Find where the given text appears and provide that cell's center as (X, Y) coordinate. 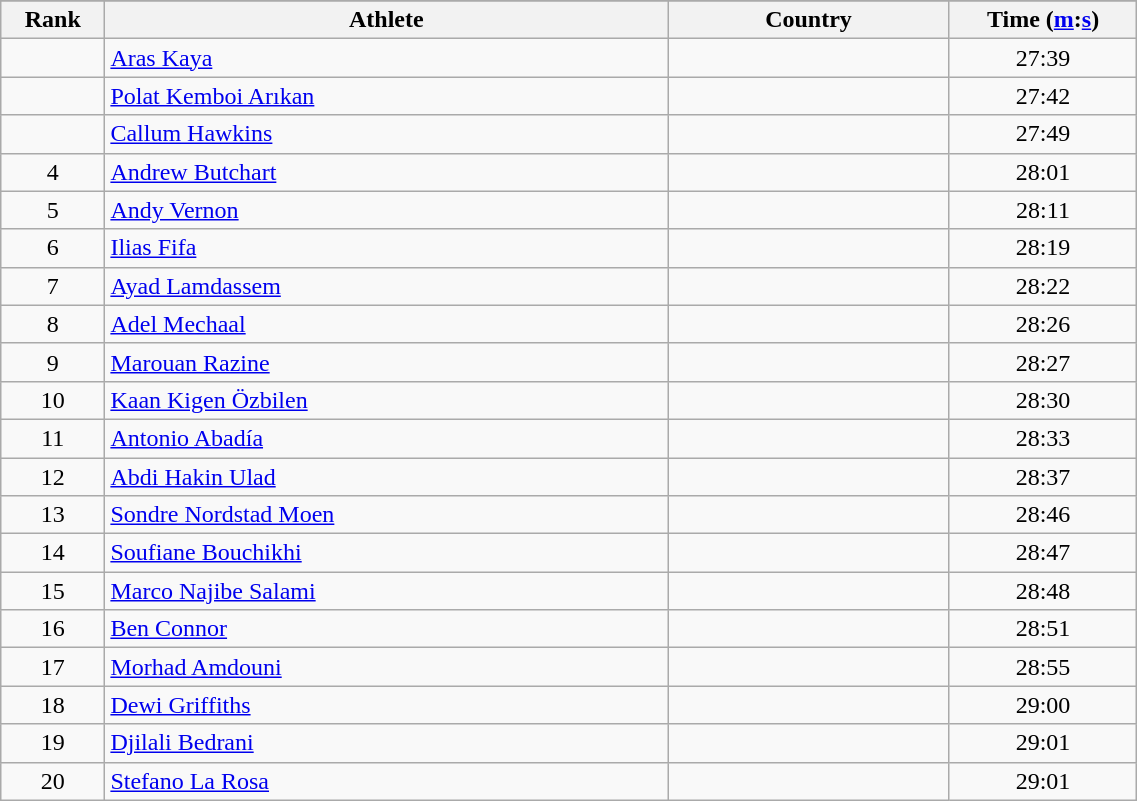
4 (53, 172)
28:51 (1043, 629)
20 (53, 781)
Abdi Hakin Ulad (386, 477)
12 (53, 477)
Callum Hawkins (386, 134)
28:47 (1043, 553)
5 (53, 210)
18 (53, 705)
Djilali Bedrani (386, 743)
28:46 (1043, 515)
Dewi Griffiths (386, 705)
28:01 (1043, 172)
28:48 (1043, 591)
8 (53, 324)
17 (53, 667)
Ayad Lamdassem (386, 286)
6 (53, 248)
11 (53, 438)
Stefano La Rosa (386, 781)
Soufiane Bouchikhi (386, 553)
13 (53, 515)
Time (m:s) (1043, 20)
9 (53, 362)
15 (53, 591)
14 (53, 553)
28:27 (1043, 362)
28:19 (1043, 248)
27:49 (1043, 134)
Polat Kemboi Arıkan (386, 96)
28:26 (1043, 324)
7 (53, 286)
Marouan Razine (386, 362)
10 (53, 400)
Athlete (386, 20)
Rank (53, 20)
19 (53, 743)
29:00 (1043, 705)
Morhad Amdouni (386, 667)
Andy Vernon (386, 210)
27:42 (1043, 96)
Kaan Kigen Özbilen (386, 400)
28:33 (1043, 438)
28:30 (1043, 400)
Sondre Nordstad Moen (386, 515)
Country (808, 20)
Antonio Abadía (386, 438)
28:55 (1043, 667)
28:22 (1043, 286)
Marco Najibe Salami (386, 591)
Aras Kaya (386, 58)
Adel Mechaal (386, 324)
16 (53, 629)
Andrew Butchart (386, 172)
Ilias Fifa (386, 248)
27:39 (1043, 58)
28:11 (1043, 210)
28:37 (1043, 477)
Ben Connor (386, 629)
